Determine the (x, y) coordinate at the center of the cell enclosing the given text.  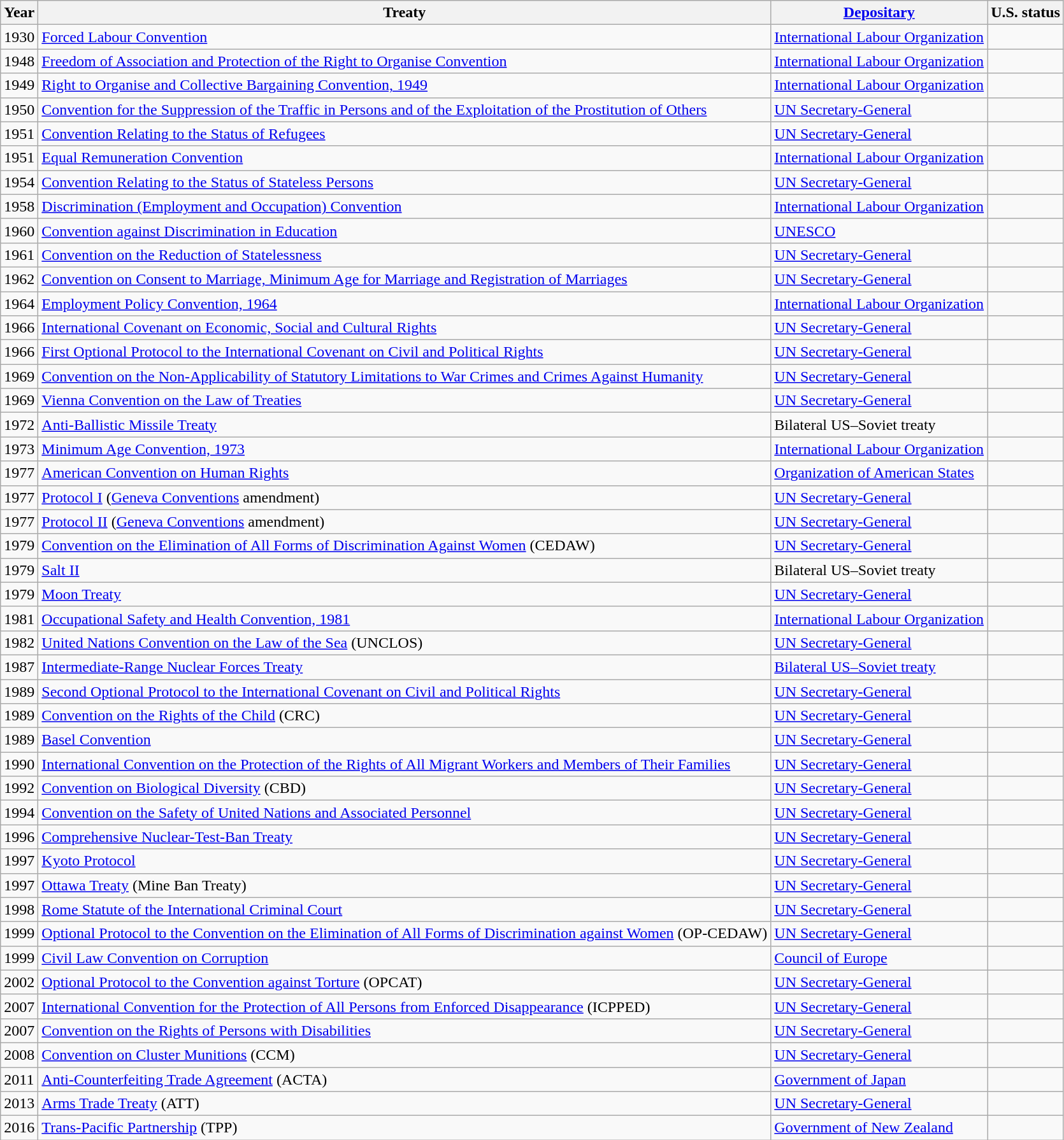
Second Optional Protocol to the International Covenant on Civil and Political Rights (405, 691)
Anti-Ballistic Missile Treaty (405, 425)
Civil Law Convention on Corruption (405, 958)
Convention on the Reduction of Statelessness (405, 255)
Organization of American States (879, 473)
Equal Remuneration Convention (405, 158)
Discrimination (Employment and Occupation) Convention (405, 206)
1958 (19, 206)
Intermediate-Range Nuclear Forces Treaty (405, 667)
Year (19, 13)
Protocol I (Geneva Conventions amendment) (405, 497)
1982 (19, 643)
1996 (19, 837)
Convention on Consent to Marriage, Minimum Age for Marriage and Registration of Marriages (405, 279)
Depositary (879, 13)
U.S. status (1026, 13)
1950 (19, 110)
First Optional Protocol to the International Covenant on Civil and Political Rights (405, 352)
1987 (19, 667)
Council of Europe (879, 958)
Salt II (405, 570)
1948 (19, 61)
1964 (19, 304)
Occupational Safety and Health Convention, 1981 (405, 618)
1973 (19, 449)
UNESCO (879, 231)
Convention against Discrimination in Education (405, 231)
2016 (19, 1128)
International Covenant on Economic, Social and Cultural Rights (405, 328)
1994 (19, 813)
Ottawa Treaty (Mine Ban Treaty) (405, 885)
1960 (19, 231)
Convention on the Non-Applicability of Statutory Limitations to War Crimes and Crimes Against Humanity (405, 376)
Moon Treaty (405, 594)
Government of Japan (879, 1079)
Convention Relating to the Status of Refugees (405, 134)
Trans-Pacific Partnership (TPP) (405, 1128)
Freedom of Association and Protection of the Right to Organise Convention (405, 61)
Rome Statute of the International Criminal Court (405, 909)
1972 (19, 425)
Employment Policy Convention, 1964 (405, 304)
Convention Relating to the Status of Stateless Persons (405, 182)
Right to Organise and Collective Bargaining Convention, 1949 (405, 85)
International Convention on the Protection of the Rights of All Migrant Workers and Members of Their Families (405, 764)
Optional Protocol to the Convention against Torture (OPCAT) (405, 982)
Government of New Zealand (879, 1128)
2008 (19, 1055)
Convention on the Safety of United Nations and Associated Personnel (405, 813)
Forced Labour Convention (405, 37)
Convention on the Rights of the Child (CRC) (405, 716)
United Nations Convention on the Law of the Sea (UNCLOS) (405, 643)
1981 (19, 618)
Kyoto Protocol (405, 861)
Convention on the Rights of Persons with Disabilities (405, 1030)
Convention on Biological Diversity (CBD) (405, 788)
Optional Protocol to the Convention on the Elimination of All Forms of Discrimination against Women (OP-CEDAW) (405, 934)
Minimum Age Convention, 1973 (405, 449)
Arms Trade Treaty (ATT) (405, 1104)
2013 (19, 1104)
Comprehensive Nuclear-Test-Ban Treaty (405, 837)
1962 (19, 279)
Convention on Cluster Munitions (CCM) (405, 1055)
1992 (19, 788)
Convention for the Suppression of the Traffic in Persons and of the Exploitation of the Prostitution of Others (405, 110)
1930 (19, 37)
2002 (19, 982)
1998 (19, 909)
Treaty (405, 13)
2011 (19, 1079)
Protocol II (Geneva Conventions amendment) (405, 522)
1954 (19, 182)
Vienna Convention on the Law of Treaties (405, 401)
1949 (19, 85)
1990 (19, 764)
Convention on the Elimination of All Forms of Discrimination Against Women (CEDAW) (405, 546)
Basel Convention (405, 740)
American Convention on Human Rights (405, 473)
International Convention for the Protection of All Persons from Enforced Disappearance (ICPPED) (405, 1006)
Anti-Counterfeiting Trade Agreement (ACTA) (405, 1079)
1961 (19, 255)
